Find where the given text appears and provide that cell's center as (x, y) coordinate. 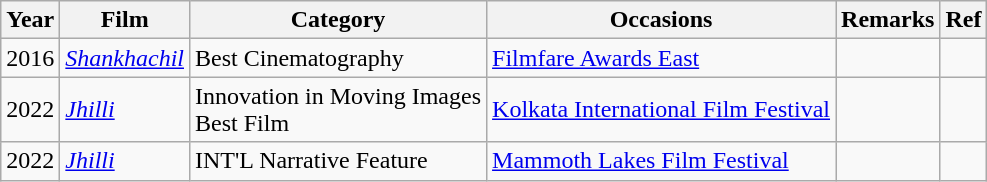
Year (30, 20)
Ref (964, 20)
Best Cinematography (338, 58)
Filmfare Awards East (662, 58)
2016 (30, 58)
Category (338, 20)
Mammoth Lakes Film Festival (662, 161)
Shankhachil (125, 58)
Film (125, 20)
Kolkata International Film Festival (662, 110)
Remarks (888, 20)
INT'L Narrative Feature (338, 161)
Occasions (662, 20)
Innovation in Moving ImagesBest Film (338, 110)
